From the cell containing the given text, extract its center point as [x, y] coordinate. 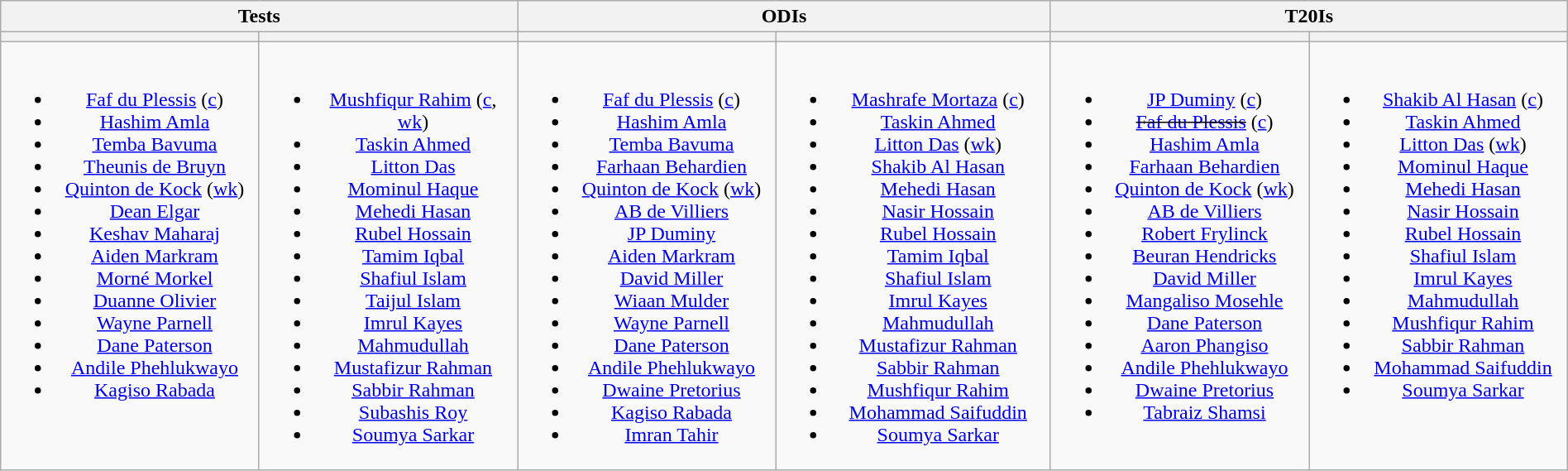
ODIs [784, 17]
Tests [260, 17]
T20Is [1308, 17]
